Detect which cell encompasses the target text, then output its (x, y) center coordinate. 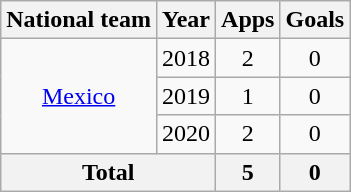
Total (108, 172)
5 (248, 172)
Year (186, 20)
Mexico (79, 96)
Apps (248, 20)
2019 (186, 96)
National team (79, 20)
2018 (186, 58)
2020 (186, 134)
Goals (315, 20)
1 (248, 96)
